Detect which cell encompasses the target text, then output its (x, y) center coordinate. 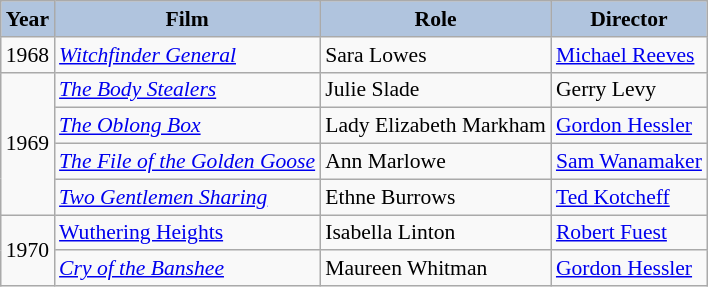
Julie Slade (436, 90)
Gerry Levy (629, 90)
Lady Elizabeth Markham (436, 126)
Role (436, 19)
Film (187, 19)
Ted Kotcheff (629, 197)
1969 (28, 143)
The File of the Golden Goose (187, 162)
Ann Marlowe (436, 162)
The Oblong Box (187, 126)
Wuthering Heights (187, 233)
Director (629, 19)
Sara Lowes (436, 55)
Ethne Burrows (436, 197)
Maureen Whitman (436, 269)
Isabella Linton (436, 233)
1970 (28, 250)
The Body Stealers (187, 90)
Witchfinder General (187, 55)
Robert Fuest (629, 233)
1968 (28, 55)
Year (28, 19)
Sam Wanamaker (629, 162)
Two Gentlemen Sharing (187, 197)
Michael Reeves (629, 55)
Cry of the Banshee (187, 269)
